Provide the [x, y] coordinate of the cell's center where the given text is located.  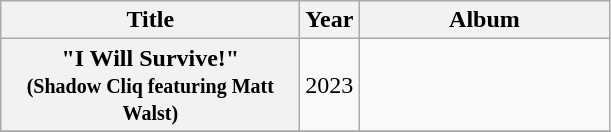
2023 [330, 85]
"I Will Survive!"(Shadow Cliq featuring Matt Walst) [150, 85]
Title [150, 20]
Year [330, 20]
Album [484, 20]
